For the text-containing cell, return its midpoint in (X, Y) coordinate format. 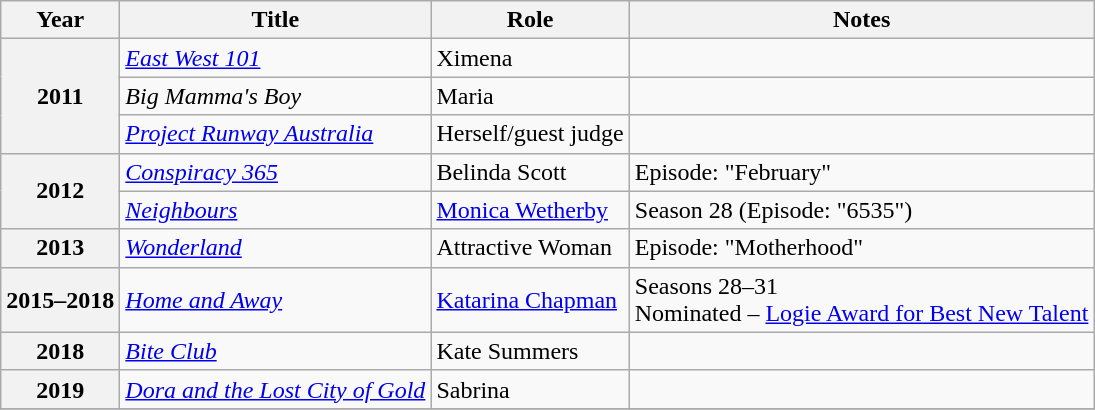
Sabrina (530, 389)
Notes (862, 20)
East West 101 (276, 58)
Wonderland (276, 248)
Katarina Chapman (530, 300)
Title (276, 20)
2015–2018 (60, 300)
Role (530, 20)
Episode: "February" (862, 172)
Monica Wetherby (530, 210)
Big Mamma's Boy (276, 96)
Dora and the Lost City of Gold (276, 389)
2012 (60, 191)
Episode: "Motherhood" (862, 248)
2019 (60, 389)
Ximena (530, 58)
Season 28 (Episode: "6535") (862, 210)
Kate Summers (530, 351)
Maria (530, 96)
Neighbours (276, 210)
2018 (60, 351)
Bite Club (276, 351)
Attractive Woman (530, 248)
2011 (60, 96)
Home and Away (276, 300)
Project Runway Australia (276, 134)
Seasons 28–31 Nominated – Logie Award for Best New Talent (862, 300)
Herself/guest judge (530, 134)
Conspiracy 365 (276, 172)
2013 (60, 248)
Year (60, 20)
Belinda Scott (530, 172)
